Output the [X, Y] coordinate of the center of the cell containing the given text.  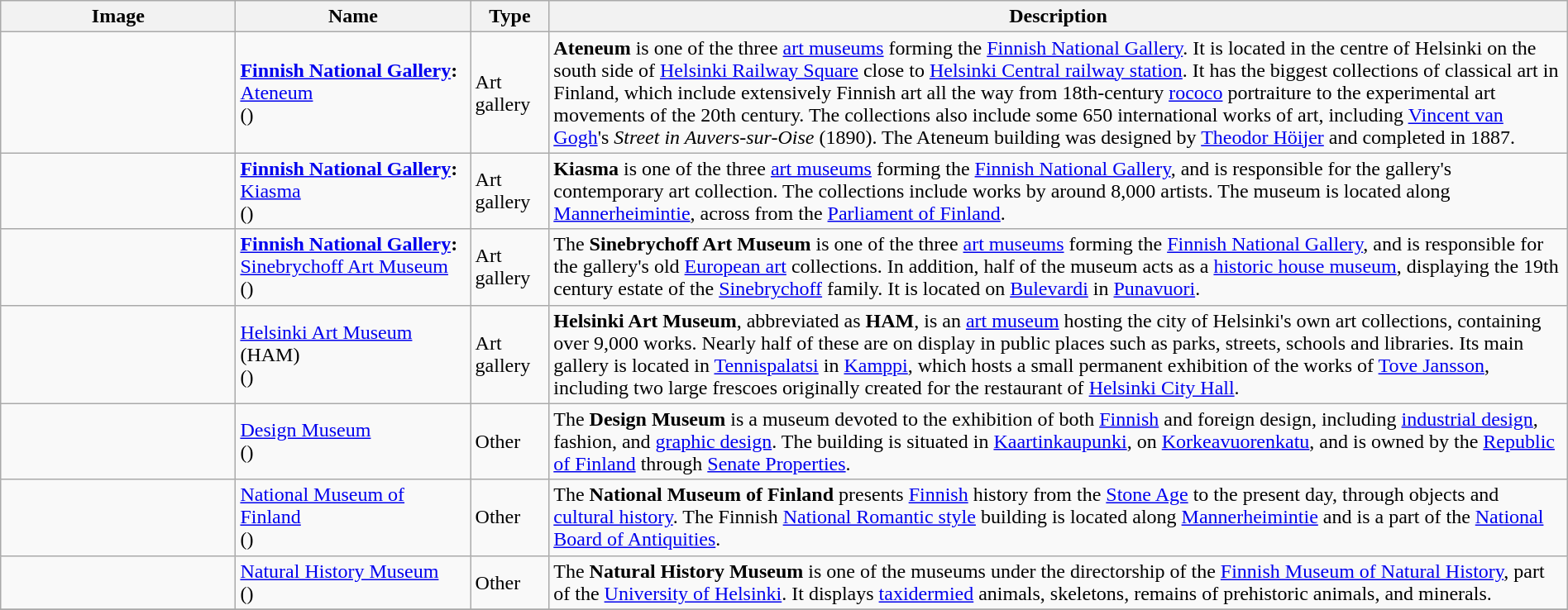
Finnish National Gallery:Sinebrychoff Art Museum() [353, 267]
Design Museum() [353, 441]
Helsinki Art Museum (HAM)() [353, 354]
Description [1059, 17]
Type [509, 17]
Image [118, 17]
Natural History Museum() [353, 582]
Finnish National Gallery:Ateneum() [353, 93]
Finnish National Gallery:Kiasma() [353, 191]
Name [353, 17]
National Museum of Finland() [353, 517]
